Identify which cell holds the provided text, then report its [X, Y] central coordinate. 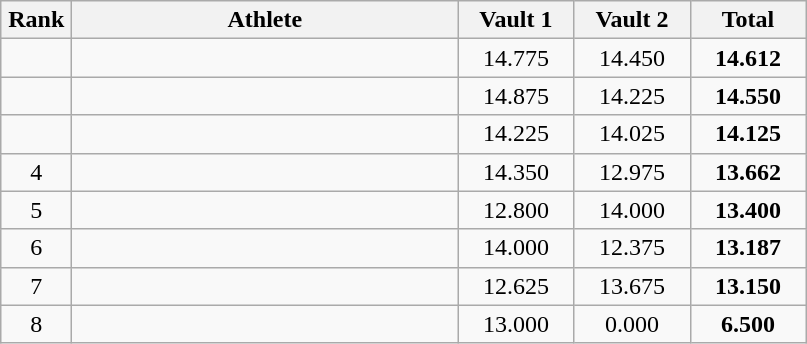
12.800 [516, 210]
Vault 2 [632, 20]
4 [36, 172]
8 [36, 324]
14.350 [516, 172]
14.612 [748, 58]
0.000 [632, 324]
14.025 [632, 134]
12.975 [632, 172]
6 [36, 248]
13.662 [748, 172]
Athlete [265, 20]
5 [36, 210]
14.875 [516, 96]
Rank [36, 20]
12.625 [516, 286]
13.400 [748, 210]
Total [748, 20]
14.450 [632, 58]
13.187 [748, 248]
6.500 [748, 324]
13.675 [632, 286]
13.000 [516, 324]
14.775 [516, 58]
13.150 [748, 286]
12.375 [632, 248]
Vault 1 [516, 20]
14.550 [748, 96]
7 [36, 286]
14.125 [748, 134]
